Scan for the cell matching the given text and deliver its (x, y) coordinate at center. 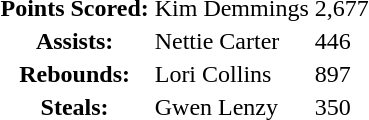
Lori Collins (232, 74)
Nettie Carter (232, 41)
